From the cell containing the given text, extract its center point as (X, Y) coordinate. 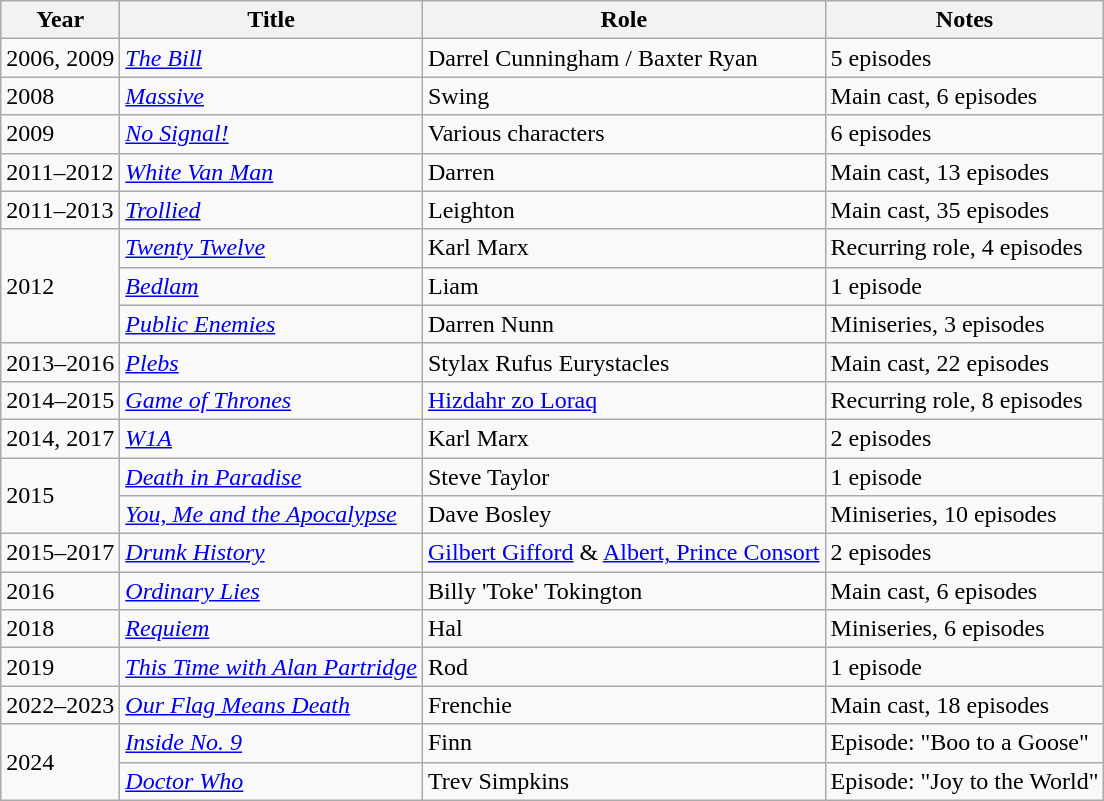
Finn (624, 743)
Episode: "Joy to the World" (964, 781)
Swing (624, 96)
Hizdahr zo Loraq (624, 400)
Rod (624, 667)
2009 (60, 134)
Role (624, 20)
Doctor Who (272, 781)
2018 (60, 629)
Recurring role, 4 episodes (964, 248)
2014–2015 (60, 400)
2014, 2017 (60, 438)
Stylax Rufus Eurystacles (624, 362)
Miniseries, 10 episodes (964, 515)
2008 (60, 96)
Main cast, 13 episodes (964, 172)
2011–2012 (60, 172)
No Signal! (272, 134)
Recurring role, 8 episodes (964, 400)
Main cast, 35 episodes (964, 210)
2006, 2009 (60, 58)
Leighton (624, 210)
2024 (60, 762)
Trev Simpkins (624, 781)
This Time with Alan Partridge (272, 667)
Darren Nunn (624, 324)
Notes (964, 20)
Game of Thrones (272, 400)
Main cast, 18 episodes (964, 705)
Darren (624, 172)
5 episodes (964, 58)
Various characters (624, 134)
Main cast, 22 episodes (964, 362)
Inside No. 9 (272, 743)
Steve Taylor (624, 477)
Miniseries, 6 episodes (964, 629)
Twenty Twelve (272, 248)
Liam (624, 286)
Bedlam (272, 286)
Our Flag Means Death (272, 705)
2016 (60, 591)
Dave Bosley (624, 515)
Title (272, 20)
Plebs (272, 362)
Requiem (272, 629)
2022–2023 (60, 705)
2011–2013 (60, 210)
W1A (272, 438)
6 episodes (964, 134)
Frenchie (624, 705)
2013–2016 (60, 362)
Hal (624, 629)
Ordinary Lies (272, 591)
2015–2017 (60, 553)
Trollied (272, 210)
Darrel Cunningham / Baxter Ryan (624, 58)
Episode: "Boo to a Goose" (964, 743)
Year (60, 20)
The Bill (272, 58)
2012 (60, 286)
2019 (60, 667)
Death in Paradise (272, 477)
Public Enemies (272, 324)
Gilbert Gifford & Albert, Prince Consort (624, 553)
Miniseries, 3 episodes (964, 324)
2015 (60, 496)
White Van Man (272, 172)
Drunk History (272, 553)
Massive (272, 96)
Billy 'Toke' Tokington (624, 591)
You, Me and the Apocalypse (272, 515)
